Capture the cell that displays the provided text and extract its [x, y] central coordinate. 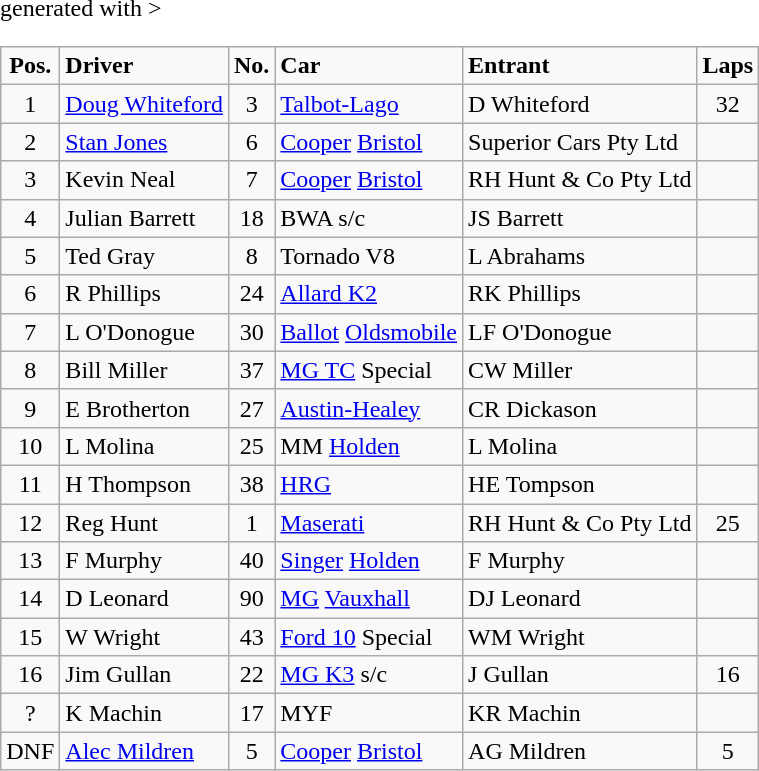
Singer Holden [369, 561]
Bill Miller [144, 370]
DNF [30, 751]
12 [30, 523]
Pos. [30, 66]
RK Phillips [580, 294]
Allard K2 [369, 294]
Austin-Healey [369, 408]
LF O'Donogue [580, 332]
24 [251, 294]
32 [728, 104]
BWA s/c [369, 218]
HRG [369, 484]
WM Wright [580, 637]
10 [30, 446]
MYF [369, 713]
2 [30, 142]
14 [30, 599]
Tornado V8 [369, 256]
Reg Hunt [144, 523]
H Thompson [144, 484]
18 [251, 218]
40 [251, 561]
Ted Gray [144, 256]
HE Tompson [580, 484]
Car [369, 66]
Jim Gullan [144, 675]
90 [251, 599]
Ballot Oldsmobile [369, 332]
D Leonard [144, 599]
9 [30, 408]
Julian Barrett [144, 218]
Stan Jones [144, 142]
MG Vauxhall [369, 599]
R Phillips [144, 294]
AG Mildren [580, 751]
No. [251, 66]
37 [251, 370]
J Gullan [580, 675]
Talbot-Lago [369, 104]
Superior Cars Pty Ltd [580, 142]
DJ Leonard [580, 599]
43 [251, 637]
Doug Whiteford [144, 104]
D Whiteford [580, 104]
MG TC Special [369, 370]
CW Miller [580, 370]
38 [251, 484]
K Machin [144, 713]
Alec Mildren [144, 751]
Maserati [369, 523]
Ford 10 Special [369, 637]
E Brotherton [144, 408]
L O'Donogue [144, 332]
Kevin Neal [144, 180]
30 [251, 332]
JS Barrett [580, 218]
Driver [144, 66]
11 [30, 484]
4 [30, 218]
Laps [728, 66]
L Abrahams [580, 256]
MM Holden [369, 446]
15 [30, 637]
22 [251, 675]
W Wright [144, 637]
? [30, 713]
MG K3 s/c [369, 675]
17 [251, 713]
CR Dickason [580, 408]
13 [30, 561]
Entrant [580, 66]
KR Machin [580, 713]
27 [251, 408]
